Scan for the cell matching the given text and deliver its [X, Y] coordinate at center. 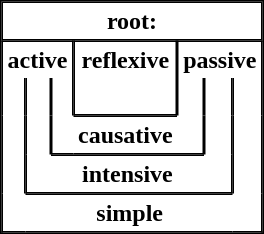
reflexive [125, 59]
causative [125, 136]
simple [130, 214]
passive [220, 59]
active [38, 59]
root: [132, 22]
intensive [128, 174]
